Scan for the cell matching the given text and deliver its [x, y] coordinate at center. 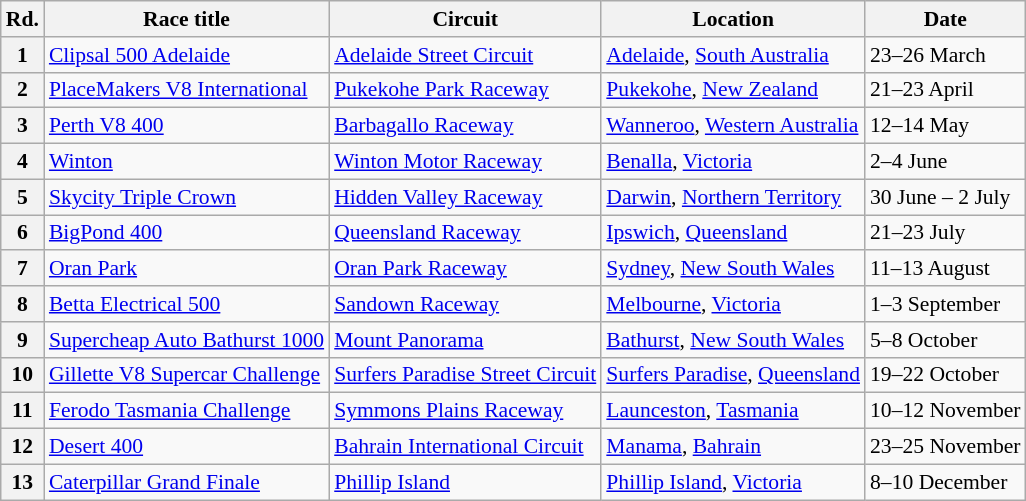
Ipswich, Queensland [733, 233]
Rd. [22, 19]
Symmons Plains Raceway [465, 411]
19–22 October [946, 375]
12 [22, 447]
23–26 March [946, 55]
11 [22, 411]
6 [22, 233]
1–3 September [946, 304]
Launceston, Tasmania [733, 411]
Melbourne, Victoria [733, 304]
Bathurst, New South Wales [733, 340]
Mount Panorama [465, 340]
Bahrain International Circuit [465, 447]
Winton Motor Raceway [465, 162]
BigPond 400 [186, 233]
10 [22, 375]
21–23 April [946, 90]
10–12 November [946, 411]
PlaceMakers V8 International [186, 90]
Perth V8 400 [186, 126]
Supercheap Auto Bathurst 1000 [186, 340]
Skycity Triple Crown [186, 197]
Pukekohe, New Zealand [733, 90]
Oran Park [186, 269]
Benalla, Victoria [733, 162]
Race title [186, 19]
Phillip Island [465, 482]
5 [22, 197]
Hidden Valley Raceway [465, 197]
13 [22, 482]
Darwin, Northern Territory [733, 197]
12–14 May [946, 126]
Surfers Paradise, Queensland [733, 375]
Pukekohe Park Raceway [465, 90]
Desert 400 [186, 447]
4 [22, 162]
8 [22, 304]
2–4 June [946, 162]
Gillette V8 Supercar Challenge [186, 375]
5–8 October [946, 340]
Sydney, New South Wales [733, 269]
30 June – 2 July [946, 197]
Circuit [465, 19]
Ferodo Tasmania Challenge [186, 411]
Barbagallo Raceway [465, 126]
23–25 November [946, 447]
Manama, Bahrain [733, 447]
Wanneroo, Western Australia [733, 126]
21–23 July [946, 233]
Surfers Paradise Street Circuit [465, 375]
Betta Electrical 500 [186, 304]
Clipsal 500 Adelaide [186, 55]
Oran Park Raceway [465, 269]
Phillip Island, Victoria [733, 482]
Sandown Raceway [465, 304]
7 [22, 269]
Date [946, 19]
2 [22, 90]
Caterpillar Grand Finale [186, 482]
Adelaide, South Australia [733, 55]
1 [22, 55]
Winton [186, 162]
Adelaide Street Circuit [465, 55]
Location [733, 19]
9 [22, 340]
Queensland Raceway [465, 233]
3 [22, 126]
8–10 December [946, 482]
11–13 August [946, 269]
